Pinpoint the cell where the given text exists, returning its [x, y] midpoint coordinate. 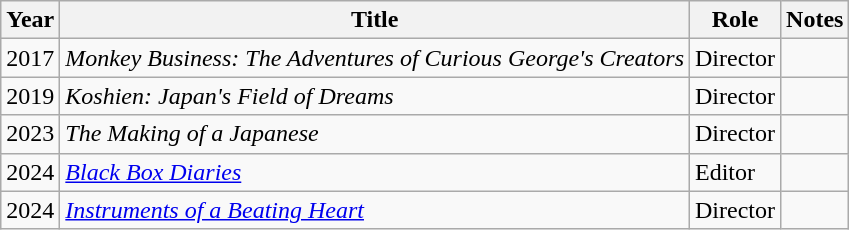
Monkey Business: The Adventures of Curious George's Creators [375, 58]
2019 [30, 96]
Editor [736, 172]
Year [30, 20]
Role [736, 20]
Koshien: Japan's Field of Dreams [375, 96]
Black Box Diaries [375, 172]
2017 [30, 58]
The Making of a Japanese [375, 134]
Instruments of a Beating Heart [375, 210]
2023 [30, 134]
Notes [815, 20]
Title [375, 20]
